Provide the (x, y) coordinate of the cell's center where the given text is located.  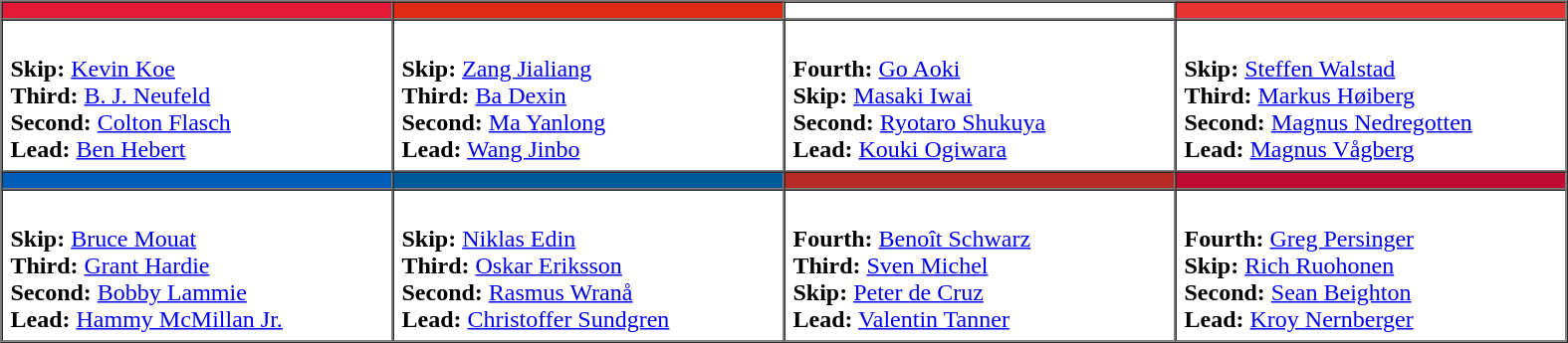
Skip: Kevin Koe Third: B. J. Neufeld Second: Colton Flasch Lead: Ben Hebert (197, 95)
Fourth: Greg Persinger Skip: Rich Ruohonen Second: Sean Beighton Lead: Kroy Nernberger (1370, 264)
Skip: Bruce Mouat Third: Grant Hardie Second: Bobby Lammie Lead: Hammy McMillan Jr. (197, 264)
Fourth: Go Aoki Skip: Masaki Iwai Second: Ryotaro Shukuya Lead: Kouki Ogiwara (980, 95)
Skip: Steffen Walstad Third: Markus Høiberg Second: Magnus Nedregotten Lead: Magnus Vågberg (1370, 95)
Skip: Zang Jialiang Third: Ba Dexin Second: Ma Yanlong Lead: Wang Jinbo (587, 95)
Fourth: Benoît Schwarz Third: Sven Michel Skip: Peter de Cruz Lead: Valentin Tanner (980, 264)
Skip: Niklas Edin Third: Oskar Eriksson Second: Rasmus Wranå Lead: Christoffer Sundgren (587, 264)
